Determine the (x, y) coordinate at the center of the cell enclosing the given text.  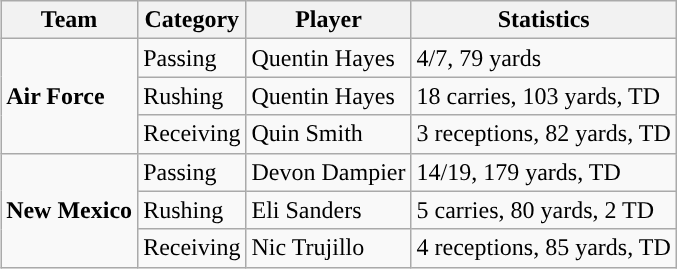
18 carries, 103 yards, TD (544, 96)
5 carries, 80 yards, 2 TD (544, 210)
Category (192, 20)
Quin Smith (328, 134)
4/7, 79 yards (544, 58)
Player (328, 20)
Statistics (544, 20)
Team (70, 20)
New Mexico (70, 210)
3 receptions, 82 yards, TD (544, 134)
Devon Dampier (328, 172)
Nic Trujillo (328, 248)
14/19, 179 yards, TD (544, 172)
Air Force (70, 96)
Eli Sanders (328, 210)
4 receptions, 85 yards, TD (544, 248)
